Scan for the cell matching the given text and deliver its [x, y] coordinate at center. 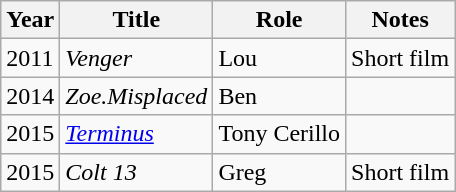
Ben [280, 96]
Greg [280, 172]
Venger [136, 58]
Tony Cerillo [280, 134]
Year [30, 20]
Terminus [136, 134]
Lou [280, 58]
Title [136, 20]
Role [280, 20]
Zoe.Misplaced [136, 96]
2014 [30, 96]
Notes [400, 20]
Colt 13 [136, 172]
2011 [30, 58]
